Return the [X, Y] coordinate for the center point of the cell that contains the specified text.  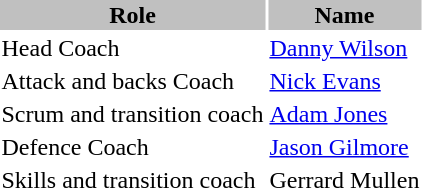
Role [132, 15]
Attack and backs Coach [132, 81]
Nick Evans [344, 81]
Head Coach [132, 48]
Jason Gilmore [344, 147]
Adam Jones [344, 114]
Defence Coach [132, 147]
Scrum and transition coach [132, 114]
Name [344, 15]
Danny Wilson [344, 48]
